Output the (x, y) coordinate of the center of the cell containing the given text.  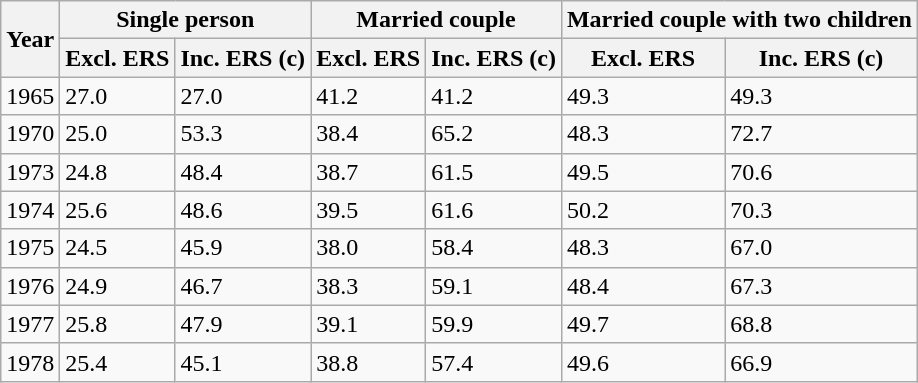
68.8 (822, 324)
Year (30, 39)
70.6 (822, 172)
38.4 (368, 134)
1974 (30, 210)
66.9 (822, 362)
53.3 (243, 134)
49.6 (642, 362)
72.7 (822, 134)
1973 (30, 172)
38.0 (368, 248)
47.9 (243, 324)
38.8 (368, 362)
57.4 (494, 362)
70.3 (822, 210)
45.1 (243, 362)
25.4 (118, 362)
Single person (186, 20)
1976 (30, 286)
65.2 (494, 134)
38.3 (368, 286)
50.2 (642, 210)
58.4 (494, 248)
24.8 (118, 172)
46.7 (243, 286)
Married couple with two children (739, 20)
1965 (30, 96)
48.6 (243, 210)
59.1 (494, 286)
1977 (30, 324)
67.0 (822, 248)
39.1 (368, 324)
1970 (30, 134)
61.5 (494, 172)
1978 (30, 362)
38.7 (368, 172)
49.7 (642, 324)
Married couple (436, 20)
59.9 (494, 324)
67.3 (822, 286)
49.5 (642, 172)
24.5 (118, 248)
25.8 (118, 324)
39.5 (368, 210)
25.6 (118, 210)
61.6 (494, 210)
25.0 (118, 134)
24.9 (118, 286)
45.9 (243, 248)
1975 (30, 248)
